Provide the [x, y] coordinate of the cell's center where the given text is located.  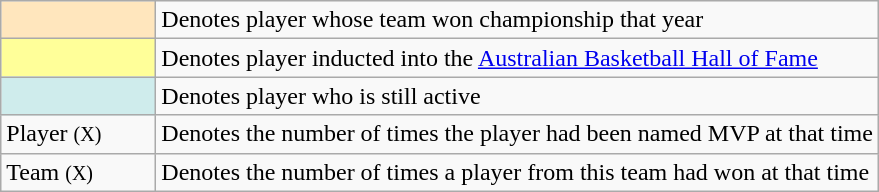
Team (X) [78, 172]
Denotes player inducted into the Australian Basketball Hall of Fame [518, 58]
Denotes player whose team won championship that year [518, 20]
Player (X) [78, 134]
Denotes player who is still active [518, 96]
Denotes the number of times the player had been named MVP at that time [518, 134]
Denotes the number of times a player from this team had won at that time [518, 172]
